Scan for the cell matching the given text and deliver its (X, Y) coordinate at center. 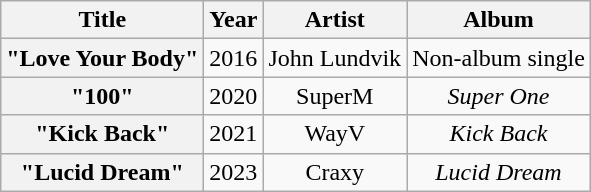
"Lucid Dream" (102, 172)
WayV (335, 134)
Lucid Dream (499, 172)
Title (102, 20)
John Lundvik (335, 58)
"100" (102, 96)
Kick Back (499, 134)
Non-album single (499, 58)
2021 (234, 134)
Craxy (335, 172)
"Love Your Body" (102, 58)
SuperM (335, 96)
Artist (335, 20)
Super One (499, 96)
Year (234, 20)
Album (499, 20)
"Kick Back" (102, 134)
2023 (234, 172)
2020 (234, 96)
2016 (234, 58)
